Extract the [X, Y] coordinate from the center of the cell holding the provided text.  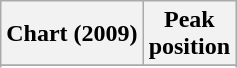
Peak position [189, 34]
Chart (2009) [72, 34]
